Identify which cell holds the provided text, then report its (x, y) central coordinate. 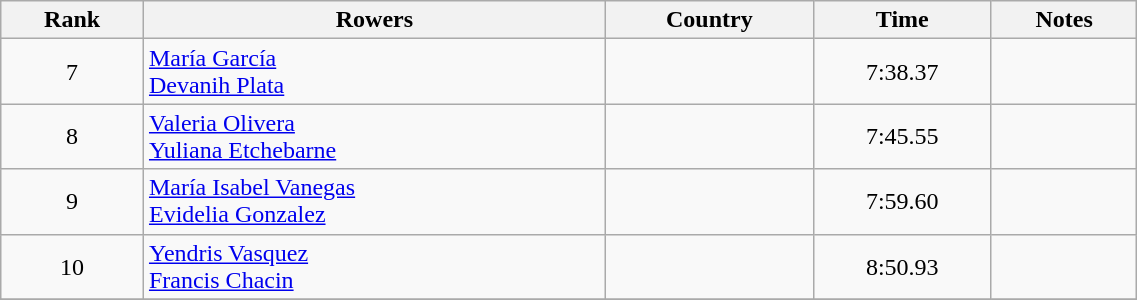
Rowers (374, 20)
Notes (1064, 20)
10 (72, 266)
8:50.93 (902, 266)
7 (72, 72)
Time (902, 20)
Valeria OliveraYuliana Etchebarne (374, 136)
Yendris VasquezFrancis Chacin (374, 266)
María GarcíaDevanih Plata (374, 72)
7:59.60 (902, 202)
Rank (72, 20)
7:45.55 (902, 136)
7:38.37 (902, 72)
María Isabel VanegasEvidelia Gonzalez (374, 202)
Country (709, 20)
9 (72, 202)
8 (72, 136)
